Capture the cell that displays the provided text and extract its [X, Y] central coordinate. 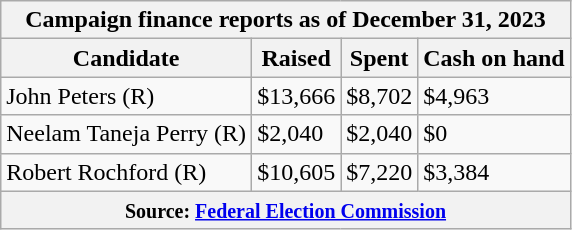
Source: Federal Election Commission [286, 210]
Neelam Taneja Perry (R) [126, 134]
$4,963 [494, 96]
Robert Rochford (R) [126, 172]
$7,220 [380, 172]
$0 [494, 134]
$13,666 [296, 96]
$3,384 [494, 172]
Raised [296, 58]
$10,605 [296, 172]
John Peters (R) [126, 96]
$8,702 [380, 96]
Candidate [126, 58]
Spent [380, 58]
Campaign finance reports as of December 31, 2023 [286, 20]
Cash on hand [494, 58]
